For the text-containing cell, return its midpoint in [x, y] coordinate format. 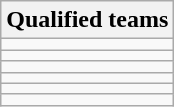
Qualified teams [88, 20]
